Provide the [X, Y] coordinate of the cell's center where the given text is located.  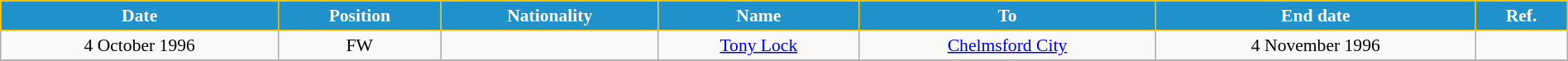
Name [758, 16]
To [1007, 16]
Position [360, 16]
Ref. [1522, 16]
End date [1316, 16]
Nationality [549, 16]
Tony Lock [758, 45]
Chelmsford City [1007, 45]
Date [140, 16]
FW [360, 45]
4 October 1996 [140, 45]
4 November 1996 [1316, 45]
